Detect which cell encompasses the target text, then output its (x, y) center coordinate. 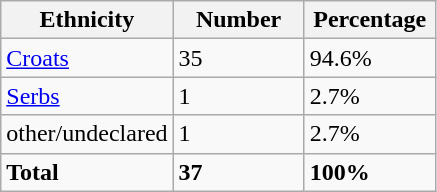
94.6% (370, 58)
Number (238, 20)
Percentage (370, 20)
35 (238, 58)
Serbs (87, 96)
100% (370, 172)
37 (238, 172)
Total (87, 172)
other/undeclared (87, 134)
Ethnicity (87, 20)
Croats (87, 58)
